Pinpoint the cell where the given text exists, returning its [X, Y] midpoint coordinate. 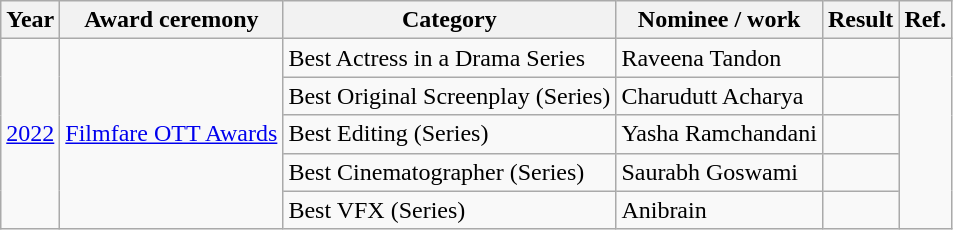
Best Editing (Series) [450, 134]
Charudutt Acharya [720, 96]
Category [450, 20]
Result [860, 20]
Saurabh Goswami [720, 172]
Yasha Ramchandani [720, 134]
Best Original Screenplay (Series) [450, 96]
Best Cinematographer (Series) [450, 172]
Raveena Tandon [720, 58]
Ref. [926, 20]
Best Actress in a Drama Series [450, 58]
2022 [30, 134]
Anibrain [720, 210]
Year [30, 20]
Best VFX (Series) [450, 210]
Filmfare OTT Awards [172, 134]
Award ceremony [172, 20]
Nominee / work [720, 20]
